Search for the cell housing the specified text and yield its [x, y] center coordinate. 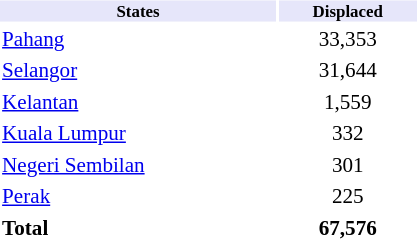
225 [348, 196]
Kelantan [138, 102]
1,559 [348, 102]
Kuala Lumpur [138, 133]
33,353 [348, 39]
Pahang [138, 39]
Selangor [138, 70]
Negeri Sembilan [138, 165]
301 [348, 165]
Displaced [348, 12]
332 [348, 133]
31,644 [348, 70]
States [138, 12]
Perak [138, 196]
